Output the [X, Y] coordinate of the center of the cell containing the given text.  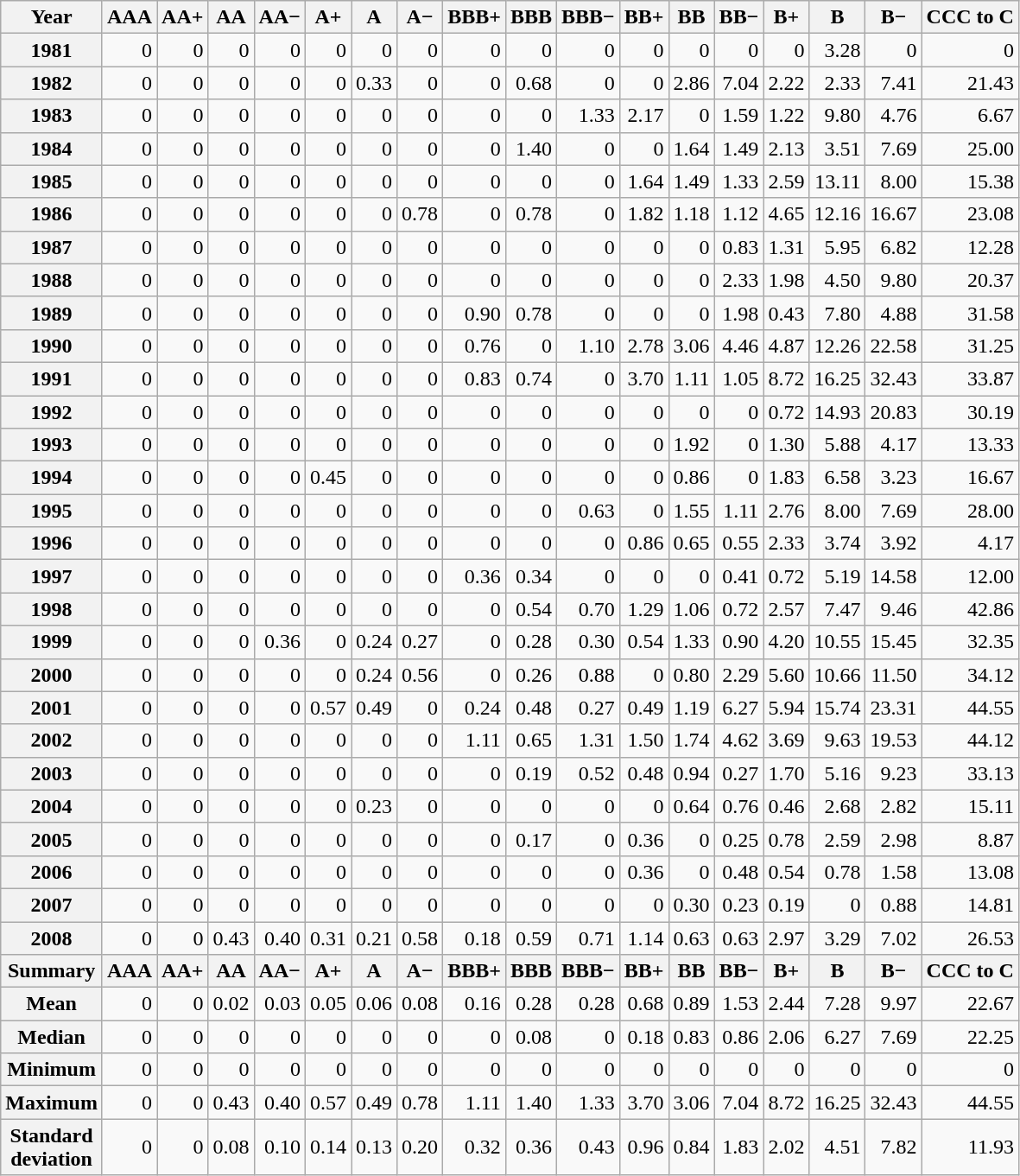
1.55 [691, 511]
0.64 [691, 806]
2001 [52, 708]
1.22 [786, 116]
1.70 [786, 773]
28.00 [970, 511]
0.10 [280, 1147]
1998 [52, 609]
3.74 [838, 544]
1.12 [739, 214]
23.31 [893, 708]
5.95 [838, 247]
1.92 [691, 445]
4.88 [893, 313]
42.86 [970, 609]
7.47 [838, 609]
13.11 [838, 181]
0.06 [373, 1004]
12.28 [970, 247]
2.78 [644, 346]
11.50 [893, 675]
1993 [52, 445]
5.19 [838, 576]
4.76 [893, 116]
20.37 [970, 280]
3.69 [786, 741]
33.87 [970, 378]
3.92 [893, 544]
2000 [52, 675]
0.96 [644, 1147]
Minimum [52, 1070]
0.20 [420, 1147]
10.55 [838, 642]
2.98 [893, 839]
9.97 [893, 1004]
1982 [52, 83]
2.17 [644, 116]
1.05 [739, 378]
1.18 [691, 214]
19.53 [893, 741]
0.26 [530, 675]
0.17 [530, 839]
22.25 [970, 1037]
0.70 [587, 609]
0.25 [739, 839]
0.16 [475, 1004]
30.19 [970, 412]
9.63 [838, 741]
Maximum [52, 1103]
1.19 [691, 708]
0.21 [373, 938]
15.11 [970, 806]
34.12 [970, 675]
44.12 [970, 741]
1992 [52, 412]
15.74 [838, 708]
0.45 [328, 478]
1.50 [644, 741]
2002 [52, 741]
0.56 [420, 675]
7.80 [838, 313]
1986 [52, 214]
12.00 [970, 576]
14.81 [970, 905]
4.20 [786, 642]
2.57 [786, 609]
23.08 [970, 214]
0.46 [786, 806]
13.08 [970, 872]
11.93 [970, 1147]
2004 [52, 806]
0.34 [530, 576]
33.13 [970, 773]
1996 [52, 544]
1.10 [587, 346]
6.58 [838, 478]
2.13 [786, 149]
4.46 [739, 346]
2008 [52, 938]
1.30 [786, 445]
14.58 [893, 576]
0.80 [691, 675]
1985 [52, 181]
4.50 [838, 280]
1.82 [644, 214]
Summary [52, 971]
0.58 [420, 938]
1987 [52, 247]
12.16 [838, 214]
4.62 [739, 741]
4.87 [786, 346]
2.97 [786, 938]
0.74 [530, 378]
8.87 [970, 839]
Mean [52, 1004]
3.51 [838, 149]
9.23 [893, 773]
2.22 [786, 83]
1.06 [691, 609]
5.16 [838, 773]
7.82 [893, 1147]
32.35 [970, 642]
1984 [52, 149]
9.46 [893, 609]
2.82 [893, 806]
22.67 [970, 1004]
3.28 [838, 50]
2003 [52, 773]
2007 [52, 905]
0.59 [530, 938]
1997 [52, 576]
15.38 [970, 181]
20.83 [893, 412]
5.88 [838, 445]
31.25 [970, 346]
2.68 [838, 806]
0.41 [739, 576]
15.45 [893, 642]
0.02 [231, 1004]
0.31 [328, 938]
6.67 [970, 116]
1983 [52, 116]
2.29 [739, 675]
1981 [52, 50]
7.41 [893, 83]
4.51 [838, 1147]
2.44 [786, 1004]
1.74 [691, 741]
0.84 [691, 1147]
21.43 [970, 83]
0.94 [691, 773]
31.58 [970, 313]
1995 [52, 511]
3.23 [893, 478]
0.13 [373, 1147]
6.82 [893, 247]
7.02 [893, 938]
0.05 [328, 1004]
13.33 [970, 445]
1989 [52, 313]
25.00 [970, 149]
22.58 [893, 346]
14.93 [838, 412]
1988 [52, 280]
0.55 [739, 544]
1.14 [644, 938]
1991 [52, 378]
7.28 [838, 1004]
0.71 [587, 938]
2.86 [691, 83]
Median [52, 1037]
0.03 [280, 1004]
0.32 [475, 1147]
4.65 [786, 214]
0.14 [328, 1147]
5.94 [786, 708]
1.58 [893, 872]
1994 [52, 478]
2005 [52, 839]
2006 [52, 872]
2.76 [786, 511]
1.29 [644, 609]
0.52 [587, 773]
1.53 [739, 1004]
0.89 [691, 1004]
0.33 [373, 83]
1990 [52, 346]
12.26 [838, 346]
26.53 [970, 938]
Standarddeviation [52, 1147]
2.06 [786, 1037]
3.29 [838, 938]
10.66 [838, 675]
Year [52, 17]
2.02 [786, 1147]
1.59 [739, 116]
5.60 [786, 675]
1999 [52, 642]
